Capture the cell that displays the provided text and extract its [X, Y] central coordinate. 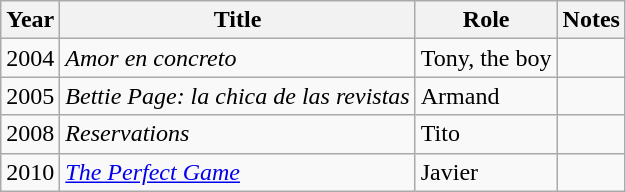
The Perfect Game [238, 172]
Javier [486, 172]
Tony, the boy [486, 58]
Year [30, 20]
Reservations [238, 134]
2010 [30, 172]
2005 [30, 96]
Bettie Page: la chica de las revistas [238, 96]
Role [486, 20]
Tito [486, 134]
Amor en concreto [238, 58]
Notes [591, 20]
Armand [486, 96]
2008 [30, 134]
2004 [30, 58]
Title [238, 20]
